Pinpoint the cell where the given text exists, returning its [x, y] midpoint coordinate. 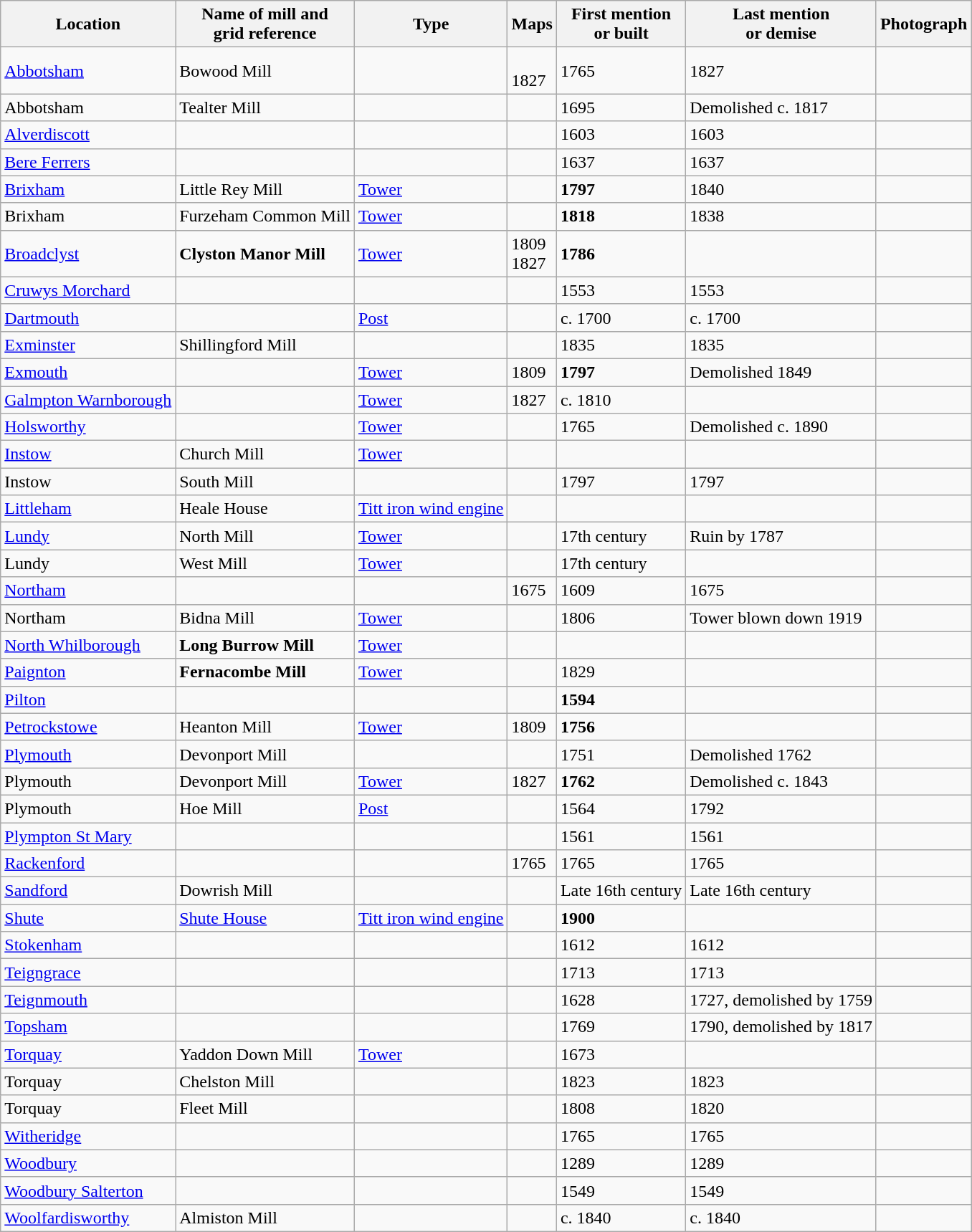
Pilton [88, 699]
c. 1810 [621, 399]
1840 [781, 189]
Furzeham Common Mill [265, 216]
Exmouth [88, 372]
Heale House [265, 509]
Tower blown down 1919 [781, 618]
Long Burrow Mill [265, 645]
Demolished 1849 [781, 372]
Last mention or demise [781, 24]
1762 [621, 781]
1628 [621, 1000]
Sandford [88, 891]
Tealter Mill [265, 108]
1808 [621, 1109]
Cruwys Morchard [88, 290]
Demolished c. 1843 [781, 781]
Woodbury Salterton [88, 1190]
Alverdiscott [88, 135]
Dowrish Mill [265, 891]
Exminster [88, 345]
Little Rey Mill [265, 189]
Demolished 1762 [781, 754]
Location [88, 24]
Broadclyst [88, 254]
South Mill [265, 482]
1673 [621, 1054]
North Mill [265, 536]
18091827 [532, 254]
1838 [781, 216]
1806 [621, 618]
Galmpton Warnborough [88, 399]
North Whilborough [88, 645]
Shute [88, 918]
Stokenham [88, 945]
Shillingford Mill [265, 345]
Almiston Mill [265, 1218]
Clyston Manor Mill [265, 254]
1818 [621, 216]
Woolfardisworthy [88, 1218]
Church Mill [265, 454]
Fleet Mill [265, 1109]
1727, demolished by 1759 [781, 1000]
1756 [621, 727]
1695 [621, 108]
Witheridge [88, 1136]
Woodbury [88, 1163]
Demolished c. 1890 [781, 427]
Holsworthy [88, 427]
Name of mill andgrid reference [265, 24]
Bidna Mill [265, 618]
1829 [621, 672]
Teignmouth [88, 1000]
Teigngrace [88, 973]
Plympton St Mary [88, 836]
1751 [621, 754]
Heanton Mill [265, 727]
1769 [621, 1027]
Bowood Mill [265, 70]
Rackenford [88, 864]
Hoe Mill [265, 808]
1786 [621, 254]
Ruin by 1787 [781, 536]
Petrockstowe [88, 727]
Topsham [88, 1027]
Demolished c. 1817 [781, 108]
First mentionor built [621, 24]
Fernacombe Mill [265, 672]
1900 [621, 918]
Maps [532, 24]
1790, demolished by 1817 [781, 1027]
1609 [621, 591]
Yaddon Down Mill [265, 1054]
Type [431, 24]
Shute House [265, 918]
1820 [781, 1109]
Chelston Mill [265, 1081]
1594 [621, 699]
1792 [781, 808]
1564 [621, 808]
Paignton [88, 672]
Photograph [923, 24]
Bere Ferrers [88, 162]
Littleham [88, 509]
Dartmouth [88, 317]
West Mill [265, 563]
